Provide the (X, Y) coordinate of the cell's center where the given text is located.  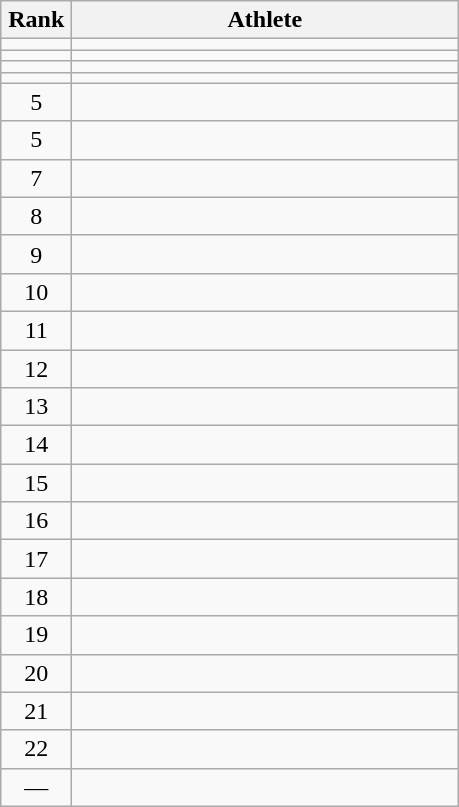
Rank (36, 20)
16 (36, 521)
14 (36, 445)
7 (36, 178)
12 (36, 369)
19 (36, 635)
17 (36, 559)
— (36, 787)
15 (36, 483)
10 (36, 292)
13 (36, 407)
8 (36, 216)
9 (36, 254)
21 (36, 711)
18 (36, 597)
20 (36, 673)
Athlete (265, 20)
22 (36, 749)
11 (36, 330)
